Determine the [x, y] coordinate at the center of the cell enclosing the given text.  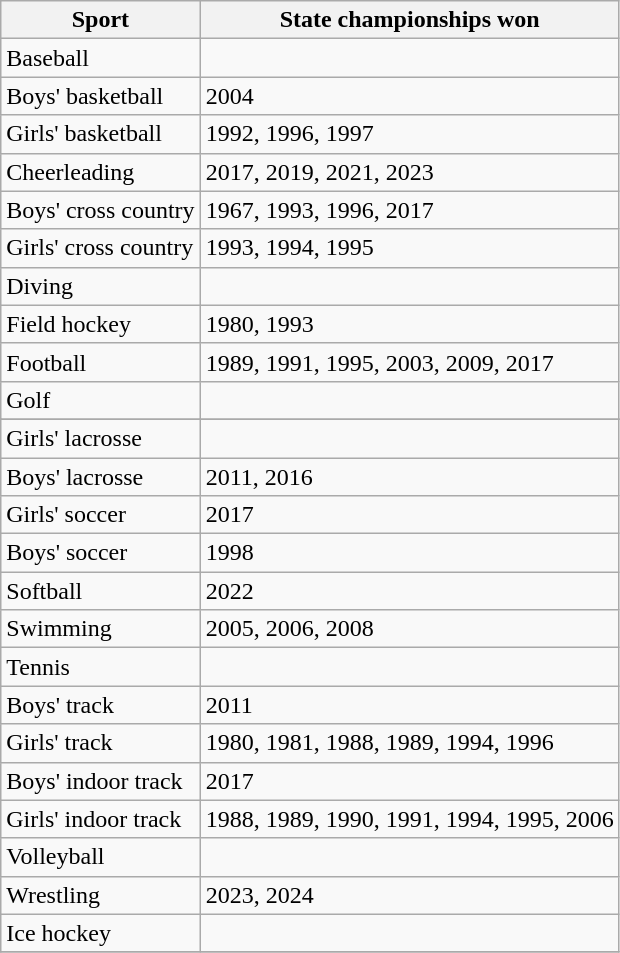
1992, 1996, 1997 [410, 134]
2004 [410, 96]
Girls' lacrosse [100, 438]
Baseball [100, 58]
State championships won [410, 20]
Cheerleading [100, 172]
Boys' indoor track [100, 781]
Girls' indoor track [100, 819]
Tennis [100, 667]
Ice hockey [100, 933]
Boys' cross country [100, 210]
Volleyball [100, 857]
Field hockey [100, 324]
1988, 1989, 1990, 1991, 1994, 1995, 2006 [410, 819]
Boys' track [100, 705]
Softball [100, 591]
1967, 1993, 1996, 2017 [410, 210]
1998 [410, 553]
2005, 2006, 2008 [410, 629]
Boys' soccer [100, 553]
Swimming [100, 629]
Sport [100, 20]
2011, 2016 [410, 477]
Girls' track [100, 743]
Boys' lacrosse [100, 477]
Football [100, 362]
1993, 1994, 1995 [410, 248]
2011 [410, 705]
Diving [100, 286]
Wrestling [100, 895]
1989, 1991, 1995, 2003, 2009, 2017 [410, 362]
Girls' cross country [100, 248]
Girls' basketball [100, 134]
Boys' basketball [100, 96]
1980, 1993 [410, 324]
Golf [100, 400]
2023, 2024 [410, 895]
2017, 2019, 2021, 2023 [410, 172]
1980, 1981, 1988, 1989, 1994, 1996 [410, 743]
2022 [410, 591]
Girls' soccer [100, 515]
